Capture the cell that displays the provided text and extract its [x, y] central coordinate. 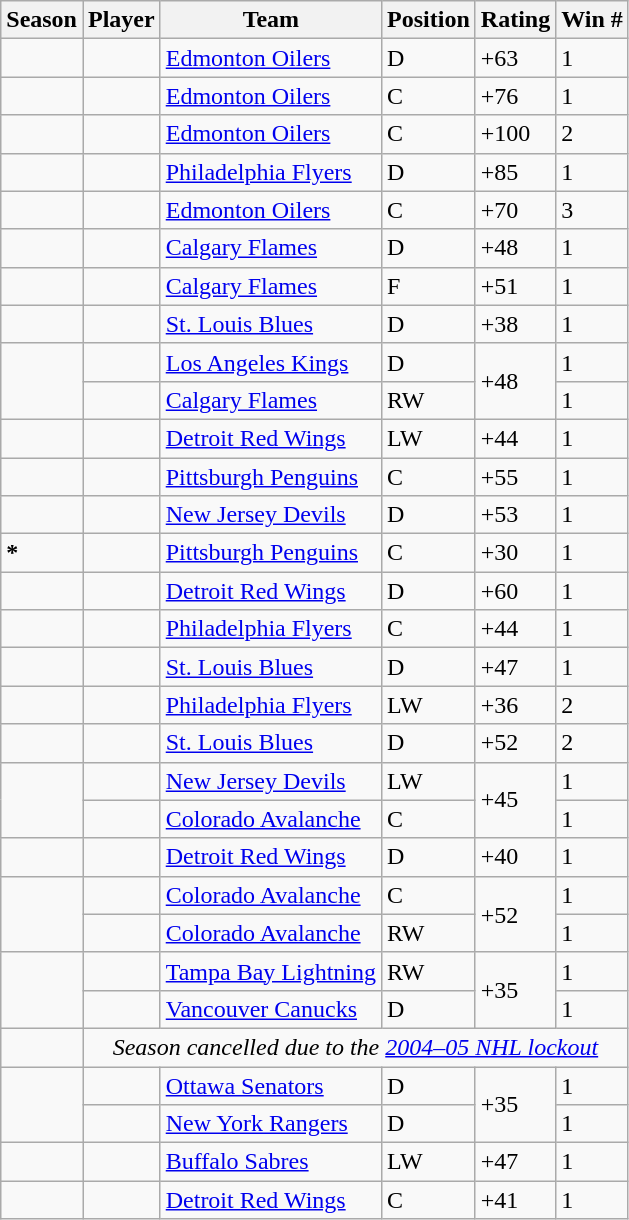
F [429, 286]
+40 [515, 857]
+51 [515, 286]
+70 [515, 210]
Team [270, 20]
+41 [515, 1200]
Season [42, 20]
Rating [515, 20]
+30 [515, 553]
+38 [515, 324]
Position [429, 20]
+85 [515, 172]
Vancouver Canucks [270, 1009]
+100 [515, 134]
+55 [515, 477]
Win # [592, 20]
+45 [515, 800]
Tampa Bay Lightning [270, 971]
New York Rangers [270, 1124]
Season cancelled due to the 2004–05 NHL lockout [355, 1047]
+60 [515, 591]
Ottawa Senators [270, 1085]
Player [121, 20]
+36 [515, 705]
3 [592, 210]
+76 [515, 96]
* [42, 553]
Buffalo Sabres [270, 1162]
Los Angeles Kings [270, 362]
+63 [515, 58]
+53 [515, 515]
